Output the (X, Y) coordinate of the center of the cell containing the given text.  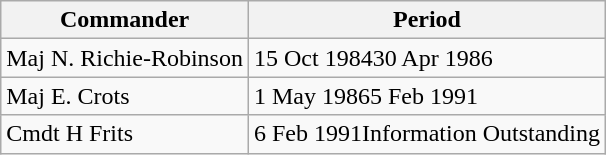
Cmdt H Frits (125, 134)
Maj N. Richie-Robinson (125, 58)
Commander (125, 20)
6 Feb 1991Information Outstanding (426, 134)
15 Oct 198430 Apr 1986 (426, 58)
Period (426, 20)
1 May 19865 Feb 1991 (426, 96)
Maj E. Crots (125, 96)
